From the cell containing the given text, extract its center point as (x, y) coordinate. 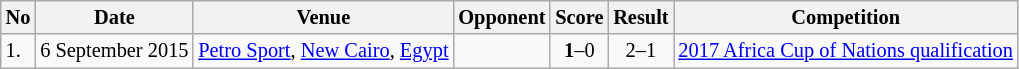
Result (640, 17)
Competition (846, 17)
Score (579, 17)
1–0 (579, 51)
Opponent (502, 17)
Venue (323, 17)
1. (18, 51)
Petro Sport, New Cairo, Egypt (323, 51)
2–1 (640, 51)
2017 Africa Cup of Nations qualification (846, 51)
6 September 2015 (114, 51)
No (18, 17)
Date (114, 17)
